Pinpoint the cell where the given text exists, returning its (x, y) midpoint coordinate. 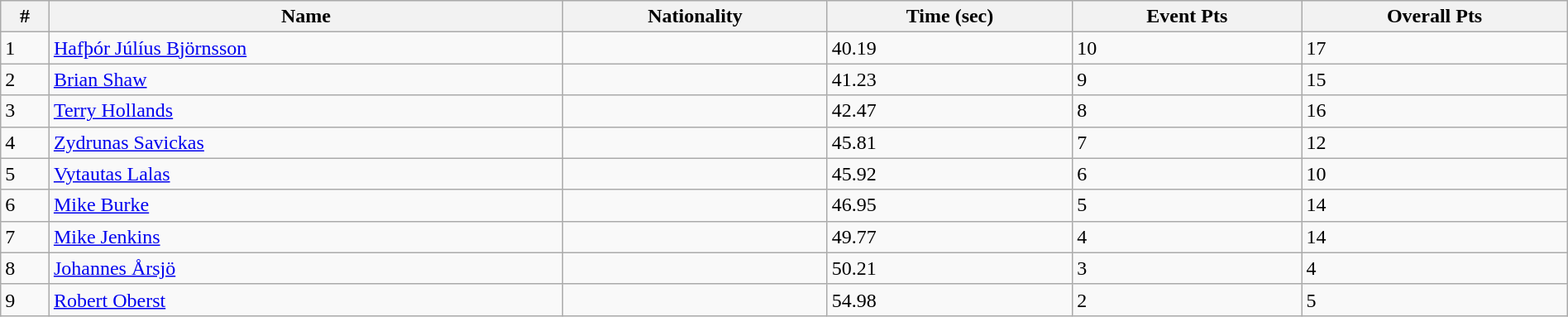
Overall Pts (1434, 17)
Terry Hollands (306, 111)
1 (25, 48)
Hafþór Júlíus Björnsson (306, 48)
45.92 (949, 174)
49.77 (949, 237)
17 (1434, 48)
Johannes Årsjö (306, 268)
50.21 (949, 268)
42.47 (949, 111)
Mike Burke (306, 205)
# (25, 17)
Robert Oberst (306, 300)
Brian Shaw (306, 79)
46.95 (949, 205)
Mike Jenkins (306, 237)
54.98 (949, 300)
45.81 (949, 142)
12 (1434, 142)
40.19 (949, 48)
41.23 (949, 79)
Event Pts (1188, 17)
Zydrunas Savickas (306, 142)
Time (sec) (949, 17)
16 (1434, 111)
Vytautas Lalas (306, 174)
15 (1434, 79)
Nationality (696, 17)
Name (306, 17)
